Find where the given text appears and provide that cell's center as [X, Y] coordinate. 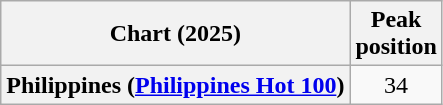
Peakposition [396, 34]
34 [396, 85]
Chart (2025) [176, 34]
Philippines (Philippines Hot 100) [176, 85]
